Scan for the cell matching the given text and deliver its [X, Y] coordinate at center. 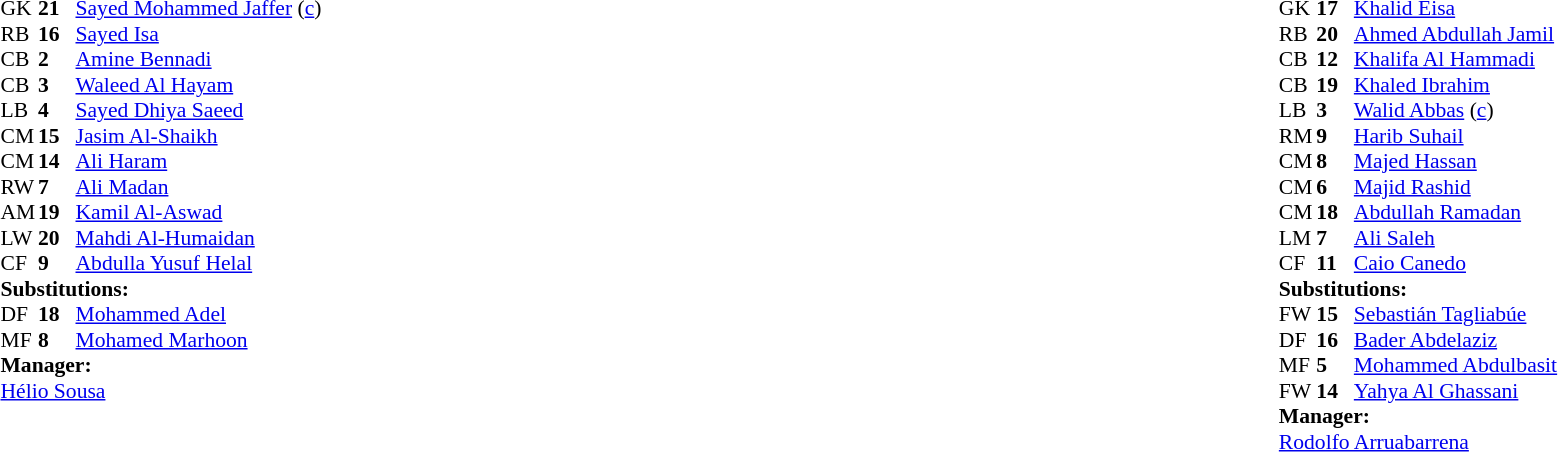
AM [19, 213]
Hélio Sousa [160, 391]
Walid Abbas (c) [1456, 111]
Waleed Al Hayam [199, 85]
Bader Abdelaziz [1456, 340]
12 [1335, 59]
RM [1298, 136]
2 [57, 59]
Sebastián Tagliabúe [1456, 315]
Ali Saleh [1456, 238]
Sayed Dhiya Saeed [199, 111]
5 [1335, 365]
Harib Suhail [1456, 136]
Ahmed Abdullah Jamil [1456, 34]
Mohammed Adel [199, 315]
6 [1335, 187]
Caio Canedo [1456, 263]
Kamil Al-Aswad [199, 213]
LM [1298, 238]
Sayed Isa [199, 34]
Majed Hassan [1456, 161]
Ali Haram [199, 161]
Mahdi Al-Humaidan [199, 238]
Yahya Al Ghassani [1456, 391]
Khalifa Al Hammadi [1456, 59]
Abdullah Ramadan [1456, 213]
Mohamed Marhoon [199, 340]
Abdulla Yusuf Helal [199, 263]
Amine Bennadi [199, 59]
RW [19, 187]
4 [57, 111]
Jasim Al-Shaikh [199, 136]
Ali Madan [199, 187]
LW [19, 238]
11 [1335, 263]
Khaled Ibrahim [1456, 85]
Majid Rashid [1456, 187]
Mohammed Abdulbasit [1456, 365]
